Locate the cell with the specified text and output its (X, Y) center coordinate. 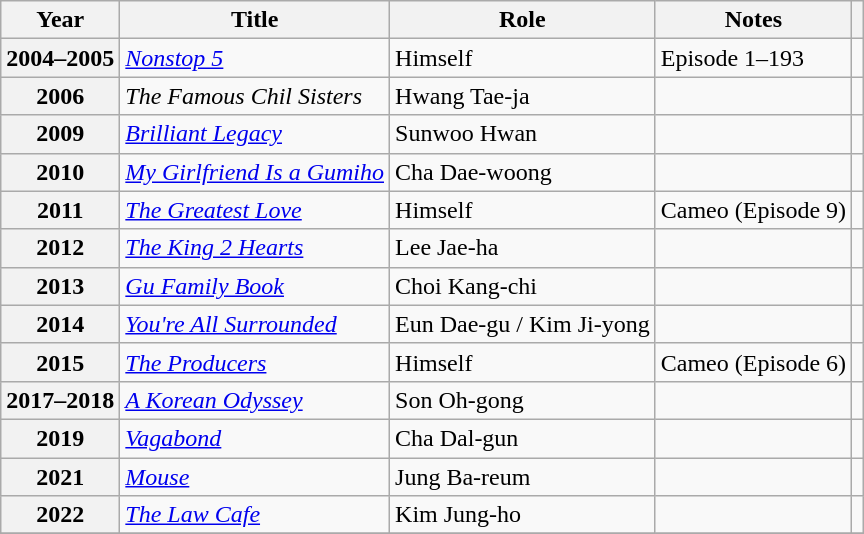
Title (255, 20)
Mouse (255, 477)
2010 (60, 172)
Cameo (Episode 9) (753, 210)
Role (523, 20)
Episode 1–193 (753, 58)
Vagabond (255, 438)
2013 (60, 286)
Choi Kang-chi (523, 286)
Cha Dae-woong (523, 172)
Nonstop 5 (255, 58)
Jung Ba-reum (523, 477)
Hwang Tae-ja (523, 96)
The Greatest Love (255, 210)
You're All Surrounded (255, 324)
2006 (60, 96)
The Law Cafe (255, 515)
Kim Jung-ho (523, 515)
Lee Jae-ha (523, 248)
A Korean Odyssey (255, 400)
Year (60, 20)
The Famous Chil Sisters (255, 96)
2009 (60, 134)
2014 (60, 324)
The King 2 Hearts (255, 248)
2021 (60, 477)
2019 (60, 438)
Cha Dal-gun (523, 438)
Notes (753, 20)
2017–2018 (60, 400)
My Girlfriend Is a Gumiho (255, 172)
Son Oh-gong (523, 400)
Brilliant Legacy (255, 134)
Gu Family Book (255, 286)
Eun Dae-gu / Kim Ji-yong (523, 324)
Sunwoo Hwan (523, 134)
Cameo (Episode 6) (753, 362)
The Producers (255, 362)
2004–2005 (60, 58)
2011 (60, 210)
2022 (60, 515)
2015 (60, 362)
2012 (60, 248)
